Output the [x, y] coordinate of the center of the cell containing the given text.  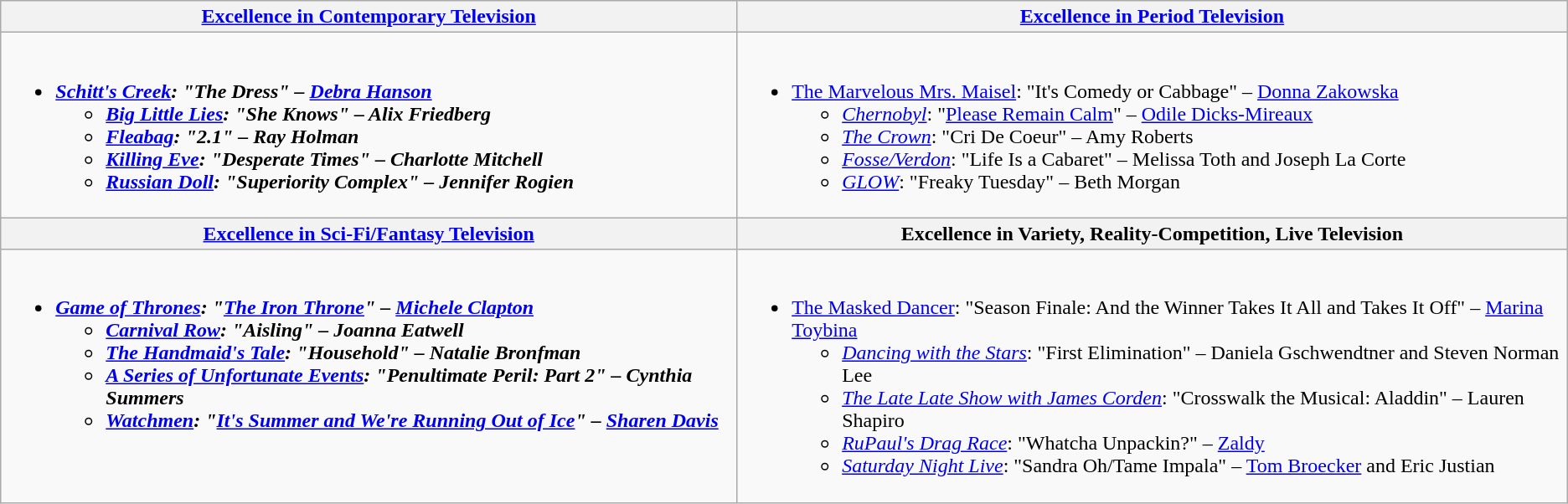
Excellence in Period Television [1153, 17]
Excellence in Contemporary Television [369, 17]
Excellence in Sci-Fi/Fantasy Television [369, 234]
Excellence in Variety, Reality-Competition, Live Television [1153, 234]
